Determine the [x, y] coordinate at the center of the cell enclosing the given text.  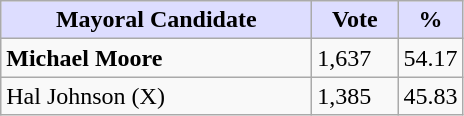
45.83 [430, 96]
% [430, 20]
Mayoral Candidate [156, 20]
Vote [355, 20]
Hal Johnson (X) [156, 96]
1,385 [355, 96]
1,637 [355, 58]
Michael Moore [156, 58]
54.17 [430, 58]
